Provide the (x, y) coordinate of the cell's center where the given text is located.  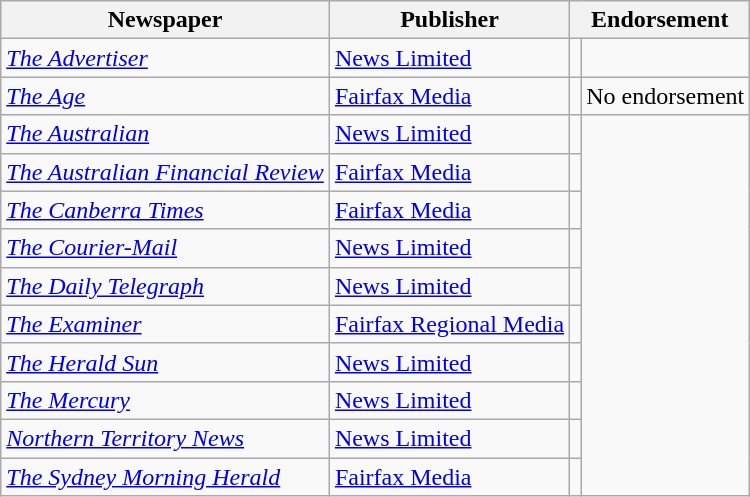
The Examiner (166, 324)
The Advertiser (166, 58)
The Australian (166, 134)
Northern Territory News (166, 438)
No endorsement (666, 96)
The Sydney Morning Herald (166, 477)
The Herald Sun (166, 362)
The Courier-Mail (166, 248)
Fairfax Regional Media (449, 324)
Endorsement (660, 20)
The Mercury (166, 400)
The Australian Financial Review (166, 172)
The Canberra Times (166, 210)
The Daily Telegraph (166, 286)
Newspaper (166, 20)
Publisher (449, 20)
The Age (166, 96)
